Scan for the cell matching the given text and deliver its (x, y) coordinate at center. 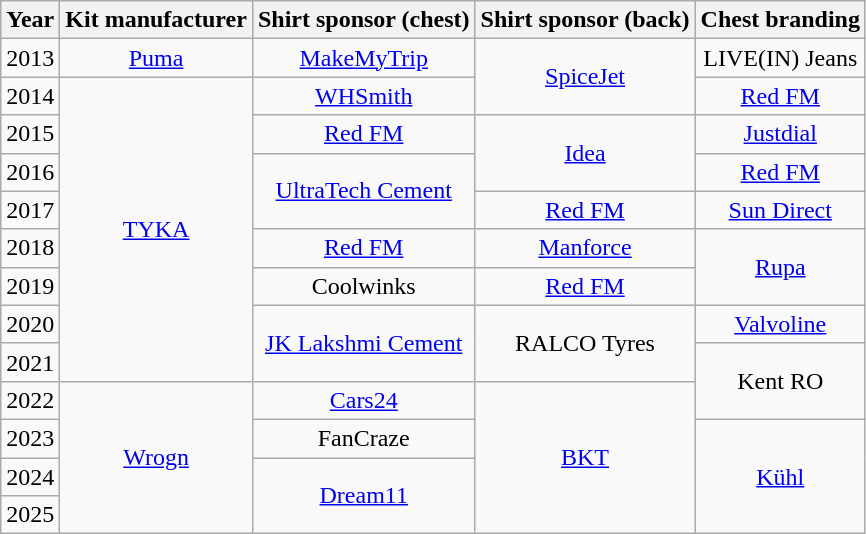
2015 (30, 134)
Idea (585, 153)
Kent RO (780, 381)
FanCraze (364, 438)
Shirt sponsor (back) (585, 20)
JK Lakshmi Cement (364, 343)
2019 (30, 286)
Rupa (780, 267)
Justdial (780, 134)
2020 (30, 324)
2022 (30, 400)
Shirt sponsor (chest) (364, 20)
WHSmith (364, 96)
UltraTech Cement (364, 191)
Puma (156, 58)
2023 (30, 438)
Manforce (585, 248)
2014 (30, 96)
2016 (30, 172)
Kühl (780, 476)
2018 (30, 248)
LIVE(IN) Jeans (780, 58)
2017 (30, 210)
2024 (30, 477)
Valvoline (780, 324)
Sun Direct (780, 210)
2021 (30, 362)
Year (30, 20)
MakeMyTrip (364, 58)
BKT (585, 457)
TYKA (156, 229)
Kit manufacturer (156, 20)
SpiceJet (585, 77)
2025 (30, 515)
Dream11 (364, 496)
2013 (30, 58)
Cars24 (364, 400)
Chest branding (780, 20)
RALCO Tyres (585, 343)
Coolwinks (364, 286)
Wrogn (156, 457)
